Capture the cell that displays the provided text and extract its (X, Y) central coordinate. 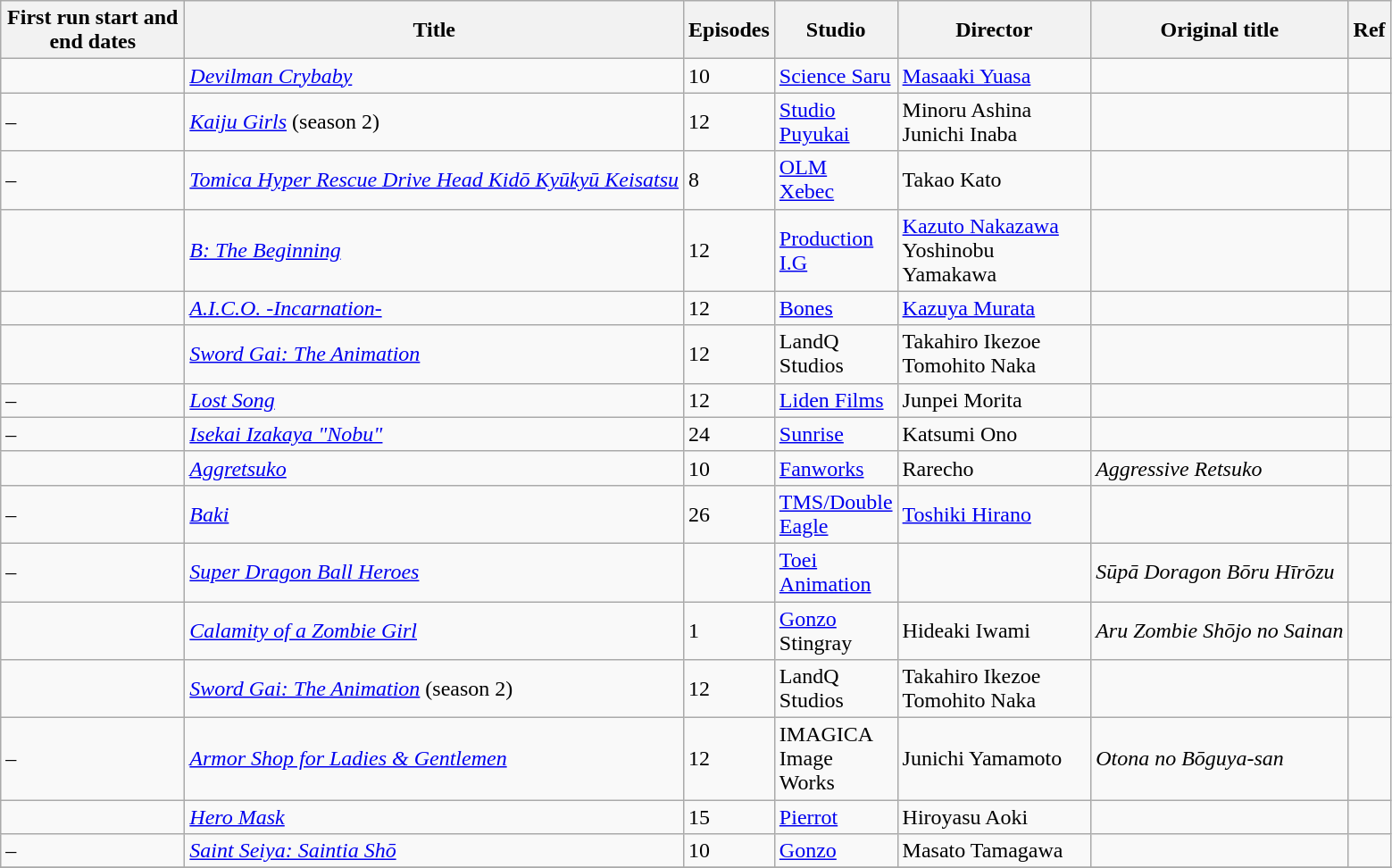
Toshiki Hirano (995, 514)
B: The Beginning (434, 250)
26 (729, 514)
Liden Films (836, 400)
Calamity of a Zombie Girl (434, 630)
Sūpā Doragon Bōru Hīrōzu (1220, 572)
Tomica Hyper Rescue Drive Head Kidō Kyūkyū Keisatsu (434, 180)
TMS/Double Eagle (836, 514)
Title (434, 30)
Takao Kato (995, 180)
Devilman Crybaby (434, 76)
Minoru AshinaJunichi Inaba (995, 121)
Hero Mask (434, 817)
Junpei Morita (995, 400)
8 (729, 180)
Katsumi Ono (995, 434)
Saint Seiya: Saintia Shō (434, 851)
Lost Song (434, 400)
Bones (836, 308)
Sword Gai: The Animation (434, 354)
Rarecho (995, 468)
15 (729, 817)
Kaiju Girls (season 2) (434, 121)
Aggretsuko (434, 468)
OLMXebec (836, 180)
24 (729, 434)
Aru Zombie Shōjo no Sainan (1220, 630)
Hiroyasu Aoki (995, 817)
Super Dragon Ball Heroes (434, 572)
Toei Animation (836, 572)
GonzoStingray (836, 630)
IMAGICA Image Works (836, 759)
Science Saru (836, 76)
Sword Gai: The Animation (season 2) (434, 689)
Director (995, 30)
Original title (1220, 30)
Kazuto NakazawaYoshinobu Yamakawa (995, 250)
Gonzo (836, 851)
Production I.G (836, 250)
1 (729, 630)
Episodes (729, 30)
Hideaki Iwami (995, 630)
Aggressive Retsuko (1220, 468)
First run start and end dates (93, 30)
Pierrot (836, 817)
Isekai Izakaya "Nobu" (434, 434)
Ref (1370, 30)
Studio (836, 30)
Studio Puyukai (836, 121)
Baki (434, 514)
Sunrise (836, 434)
Masaaki Yuasa (995, 76)
A.I.C.O. -Incarnation- (434, 308)
Fanworks (836, 468)
Kazuya Murata (995, 308)
Armor Shop for Ladies & Gentlemen (434, 759)
Masato Tamagawa (995, 851)
Otona no Bōguya-san (1220, 759)
Junichi Yamamoto (995, 759)
